Extract the [x, y] coordinate from the center of the cell holding the provided text.  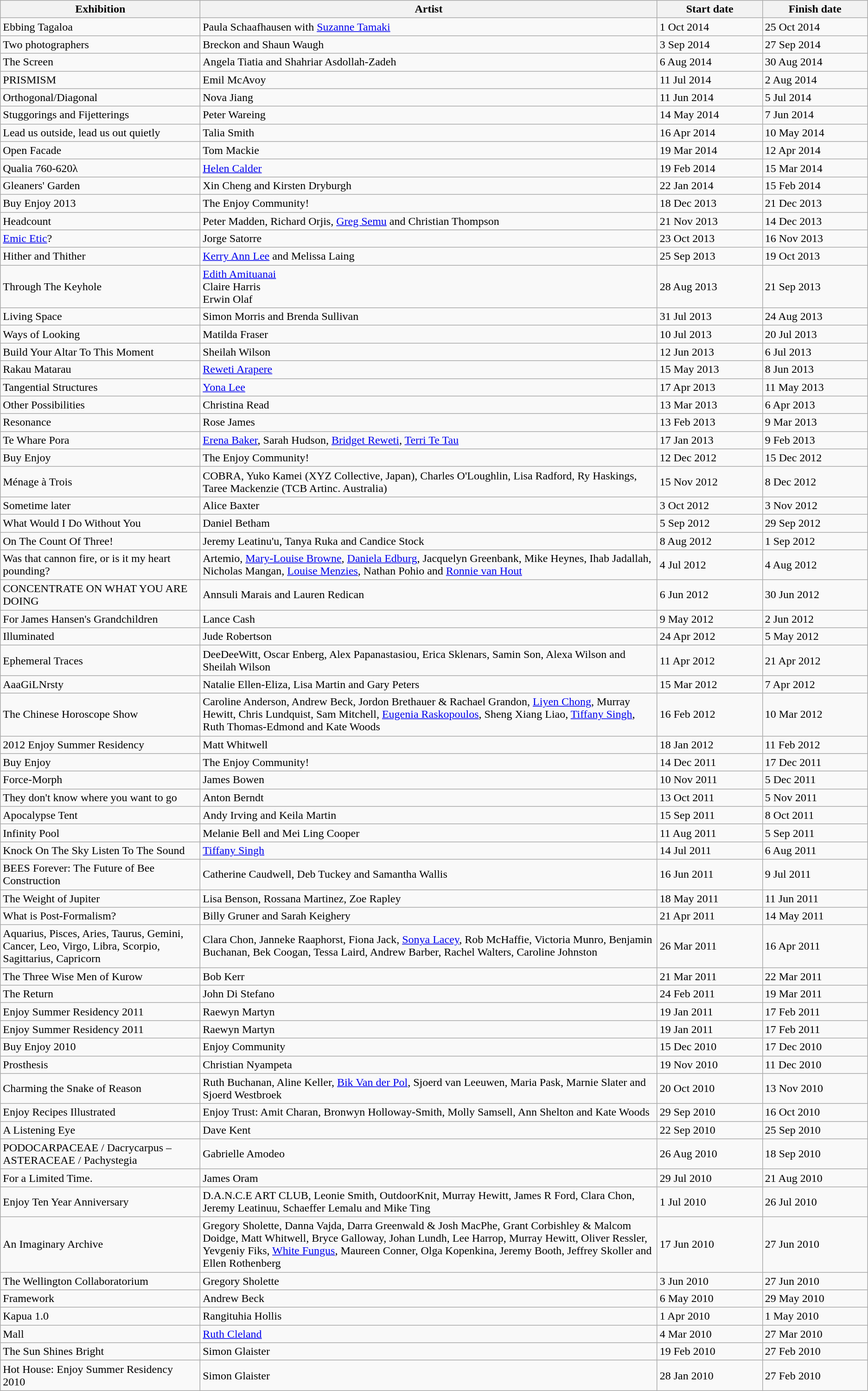
17 Jun 2010 [709, 1244]
Peter Wareing [428, 115]
19 Oct 2013 [815, 256]
6 Apr 2013 [815, 405]
On The Count Of Three! [100, 541]
Charming the Snake of Reason [100, 1089]
Bob Kerr [428, 976]
Knock On The Sky Listen To The Sound [100, 850]
Build Your Altar To This Moment [100, 352]
24 Feb 2011 [709, 994]
James Bowen [428, 780]
20 Oct 2010 [709, 1089]
Other Possibilities [100, 405]
11 Apr 2012 [709, 660]
Buy Enjoy 2010 [100, 1047]
15 Mar 2014 [815, 168]
Ruth Cleland [428, 1334]
Living Space [100, 317]
Infinity Pool [100, 833]
Talia Smith [428, 133]
Ménage à Trois [100, 481]
16 Feb 2012 [709, 715]
14 Jul 2011 [709, 850]
COBRA, Yuko Kamei (XYZ Collective, Japan), Charles O'Loughlin, Lisa Radford, Ry Haskings, Taree Mackenzie (TCB Artinc. Australia) [428, 481]
15 Dec 2010 [709, 1047]
The Three Wise Men of Kurow [100, 976]
Kapua 1.0 [100, 1316]
For James Hansen's Grandchildren [100, 619]
Daniel Betham [428, 523]
2 Aug 2014 [815, 80]
Helen Calder [428, 168]
24 Aug 2013 [815, 317]
12 Dec 2012 [709, 458]
What Would I Do Without You [100, 523]
Gleaners' Garden [100, 185]
23 Oct 2013 [709, 239]
15 Mar 2012 [709, 684]
Sometime later [100, 505]
Andrew Beck [428, 1299]
18 Dec 2013 [709, 203]
Edith Amituanai Claire Harris Erwin Olaf [428, 287]
Buy Enjoy 2013 [100, 203]
Lead us outside, lead us out quietly [100, 133]
Billy Gruner and Sarah Keighery [428, 916]
Natalie Ellen-Eliza, Lisa Martin and Gary Peters [428, 684]
Annsuli Marais and Lauren Redican [428, 595]
15 May 2013 [709, 370]
Two photographers [100, 45]
They don't know where you want to go [100, 798]
6 Jun 2012 [709, 595]
16 Apr 2014 [709, 133]
Headcount [100, 221]
Aquarius, Pisces, Aries, Taurus, Gemini, Cancer, Leo, Virgo, Libra, Scorpio, Sagittarius, Capricorn [100, 946]
10 Mar 2012 [815, 715]
17 Dec 2010 [815, 1047]
Rakau Matarau [100, 370]
15 Dec 2012 [815, 458]
Orthogonal/Diagonal [100, 97]
25 Oct 2014 [815, 27]
Andy Irving and Keila Martin [428, 815]
Ebbing Tagaloa [100, 27]
Enjoy Recipes Illustrated [100, 1112]
29 May 2010 [815, 1299]
16 Apr 2011 [815, 946]
James Oram [428, 1178]
John Di Stefano [428, 994]
26 Mar 2011 [709, 946]
21 Dec 2013 [815, 203]
26 Aug 2010 [709, 1154]
5 Sep 2012 [709, 523]
21 Apr 2012 [815, 660]
Gabrielle Amodeo [428, 1154]
Breckon and Shaun Waugh [428, 45]
25 Sep 2010 [815, 1130]
3 Nov 2012 [815, 505]
19 Feb 2010 [709, 1352]
1 Sep 2012 [815, 541]
Emic Etic? [100, 239]
21 Apr 2011 [709, 916]
DeeDeeWitt, Oscar Enberg, Alex Papanastasiou, Erica Sklenars, Samin Son, Alexa Wilson and Sheilah Wilson [428, 660]
3 Oct 2012 [709, 505]
3 Sep 2014 [709, 45]
8 Aug 2012 [709, 541]
21 Mar 2011 [709, 976]
5 Nov 2011 [815, 798]
4 Mar 2010 [709, 1334]
15 Nov 2012 [709, 481]
24 Apr 2012 [709, 637]
11 Aug 2011 [709, 833]
26 Jul 2010 [815, 1202]
5 Jul 2014 [815, 97]
9 Mar 2013 [815, 422]
Simon Morris and Brenda Sullivan [428, 317]
29 Sep 2012 [815, 523]
6 May 2010 [709, 1299]
7 Jun 2014 [815, 115]
Christian Nyampeta [428, 1065]
Prosthesis [100, 1065]
Ruth Buchanan, Aline Keller, Bik Van der Pol, Sjoerd van Leeuwen, Maria Pask, Marnie Slater and Sjoerd Westbroek [428, 1089]
An Imaginary Archive [100, 1244]
The Chinese Horoscope Show [100, 715]
8 Oct 2011 [815, 815]
11 Jun 2014 [709, 97]
10 Nov 2011 [709, 780]
Enjoy Trust: Amit Charan, Bronwyn Holloway-Smith, Molly Samsell, Ann Shelton and Kate Woods [428, 1112]
CONCENTRATE ON WHAT YOU ARE DOING [100, 595]
The Return [100, 994]
14 May 2011 [815, 916]
Open Facade [100, 150]
27 Sep 2014 [815, 45]
10 May 2014 [815, 133]
Rangituhia Hollis [428, 1316]
Stuggorings and Fijetterings [100, 115]
Anton Berndt [428, 798]
The Sun Shines Bright [100, 1352]
For a Limited Time. [100, 1178]
3 Jun 2010 [709, 1281]
22 Jan 2014 [709, 185]
Te Whare Pora [100, 440]
Through The Keyhole [100, 287]
AaaGiLNrsty [100, 684]
BEES Forever: The Future of Bee Construction [100, 874]
11 Jun 2011 [815, 898]
Ways of Looking [100, 334]
Resonance [100, 422]
Framework [100, 1299]
29 Sep 2010 [709, 1112]
Alice Baxter [428, 505]
19 Mar 2011 [815, 994]
16 Jun 2011 [709, 874]
Start date [709, 9]
28 Jan 2010 [709, 1375]
Lance Cash [428, 619]
16 Oct 2010 [815, 1112]
Kerry Ann Lee and Melissa Laing [428, 256]
The Weight of Jupiter [100, 898]
Tangential Structures [100, 387]
Sheilah Wilson [428, 352]
14 Dec 2011 [709, 762]
Hither and Thither [100, 256]
11 Feb 2012 [815, 745]
15 Feb 2014 [815, 185]
1 May 2010 [815, 1316]
Yona Lee [428, 387]
14 May 2014 [709, 115]
Rose James [428, 422]
6 Aug 2011 [815, 850]
1 Apr 2010 [709, 1316]
Finish date [815, 9]
31 Jul 2013 [709, 317]
13 Oct 2011 [709, 798]
22 Sep 2010 [709, 1130]
21 Sep 2013 [815, 287]
11 Dec 2010 [815, 1065]
9 Jul 2011 [815, 874]
Enjoy Ten Year Anniversary [100, 1202]
D.A.N.C.E ART CLUB, Leonie Smith, OutdoorKnit, Murray Hewitt, James R Ford, Clara Chon, Jeremy Leatinuu, Schaeffer Lemalu and Mike Ting [428, 1202]
22 Mar 2011 [815, 976]
18 May 2011 [709, 898]
28 Aug 2013 [709, 287]
Was that cannon fire, or is it my heart pounding? [100, 565]
30 Jun 2012 [815, 595]
13 Feb 2013 [709, 422]
7 Apr 2012 [815, 684]
29 Jul 2010 [709, 1178]
4 Aug 2012 [815, 565]
6 Jul 2013 [815, 352]
5 Dec 2011 [815, 780]
9 May 2012 [709, 619]
Emil McAvoy [428, 80]
9 Feb 2013 [815, 440]
12 Jun 2013 [709, 352]
13 Mar 2013 [709, 405]
Dave Kent [428, 1130]
Jorge Satorre [428, 239]
Mall [100, 1334]
Jude Robertson [428, 637]
Reweti Arapere [428, 370]
Artist [428, 9]
PODOCARPACEAE / Dacrycarpus – ASTERACEAE / Pachystegia [100, 1154]
1 Jul 2010 [709, 1202]
The Wellington Collaboratorium [100, 1281]
Nova Jiang [428, 97]
The Screen [100, 62]
Apocalypse Tent [100, 815]
25 Sep 2013 [709, 256]
Peter Madden, Richard Orjis, Greg Semu and Christian Thompson [428, 221]
Gregory Sholette [428, 1281]
17 Dec 2011 [815, 762]
2 Jun 2012 [815, 619]
19 Mar 2014 [709, 150]
4 Jul 2012 [709, 565]
14 Dec 2013 [815, 221]
What is Post-Formalism? [100, 916]
13 Nov 2010 [815, 1089]
2012 Enjoy Summer Residency [100, 745]
Melanie Bell and Mei Ling Cooper [428, 833]
Exhibition [100, 9]
Angela Tiatia and Shahriar Asdollah-Zadeh [428, 62]
1 Oct 2014 [709, 27]
10 Jul 2013 [709, 334]
Xin Cheng and Kirsten Dryburgh [428, 185]
Christina Read [428, 405]
17 Jan 2013 [709, 440]
Hot House: Enjoy Summer Residency 2010 [100, 1375]
18 Sep 2010 [815, 1154]
Force-Morph [100, 780]
Paula Schaafhausen with Suzanne Tamaki [428, 27]
Matt Whitwell [428, 745]
17 Apr 2013 [709, 387]
20 Jul 2013 [815, 334]
Catherine Caudwell, Deb Tuckey and Samantha Wallis [428, 874]
15 Sep 2011 [709, 815]
Tom Mackie [428, 150]
30 Aug 2014 [815, 62]
Jeremy Leatinu'u, Tanya Ruka and Candice Stock [428, 541]
21 Aug 2010 [815, 1178]
Illuminated [100, 637]
Lisa Benson, Rossana Martinez, Zoe Rapley [428, 898]
Ephemeral Traces [100, 660]
8 Jun 2013 [815, 370]
Qualia 760-620λ [100, 168]
Erena Baker, Sarah Hudson, Bridget Reweti, Terri Te Tau [428, 440]
Matilda Fraser [428, 334]
12 Apr 2014 [815, 150]
11 Jul 2014 [709, 80]
16 Nov 2013 [815, 239]
21 Nov 2013 [709, 221]
6 Aug 2014 [709, 62]
11 May 2013 [815, 387]
A Listening Eye [100, 1130]
18 Jan 2012 [709, 745]
Enjoy Community [428, 1047]
Tiffany Singh [428, 850]
PRISMISM [100, 80]
27 Mar 2010 [815, 1334]
5 May 2012 [815, 637]
8 Dec 2012 [815, 481]
5 Sep 2011 [815, 833]
19 Feb 2014 [709, 168]
19 Nov 2010 [709, 1065]
